Return (x, y) of the center of cell containing provided text 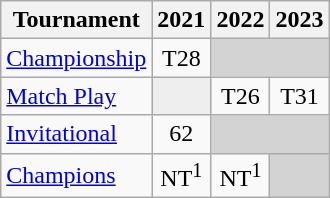
Champions (76, 176)
T26 (240, 96)
Match Play (76, 96)
2023 (300, 20)
T31 (300, 96)
Tournament (76, 20)
2022 (240, 20)
Invitational (76, 134)
Championship (76, 58)
T28 (182, 58)
2021 (182, 20)
62 (182, 134)
